Scan for the cell matching the given text and deliver its (x, y) coordinate at center. 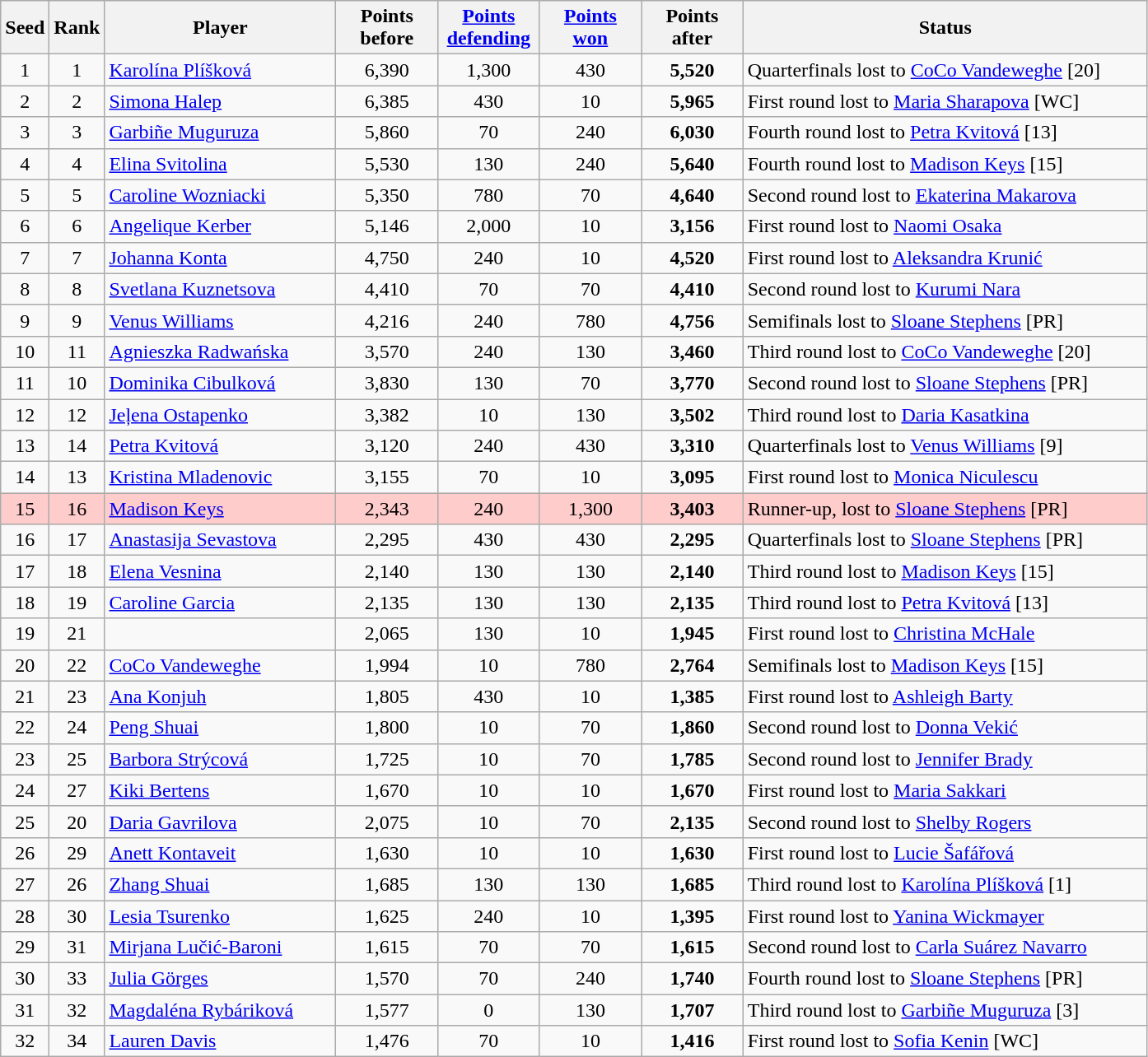
Lauren Davis (221, 1041)
Rank (77, 28)
2,065 (387, 634)
3,095 (693, 477)
Third round lost to Garbiñe Muguruza [3] (945, 1010)
5,860 (387, 133)
15 (25, 509)
Second round lost to Sloane Stephens [PR] (945, 383)
0 (489, 1010)
Fourth round lost to Sloane Stephens [PR] (945, 979)
5,350 (387, 195)
CoCo Vandeweghe (221, 665)
Second round lost to Carla Suárez Navarro (945, 948)
1,707 (693, 1010)
3,310 (693, 446)
3,120 (387, 446)
Points before (387, 28)
Magdaléna Rybáriková (221, 1010)
First round lost to Lucie Šafářová (945, 853)
First round lost to Ashleigh Barty (945, 696)
Johanna Konta (221, 258)
Caroline Garcia (221, 603)
1,800 (387, 728)
Angelique Kerber (221, 226)
1,416 (693, 1041)
Peng Shuai (221, 728)
4,216 (387, 320)
Semifinals lost to Sloane Stephens [PR] (945, 320)
3,830 (387, 383)
1,740 (693, 979)
1,805 (387, 696)
33 (77, 979)
1,385 (693, 696)
5,530 (387, 164)
Daria Gavrilova (221, 822)
Runner-up, lost to Sloane Stephens [PR] (945, 509)
1,860 (693, 728)
2,764 (693, 665)
Karolína Plíšková (221, 70)
3,570 (387, 352)
First round lost to Sofia Kenin [WC] (945, 1041)
3,382 (387, 414)
Second round lost to Kurumi Nara (945, 289)
Svetlana Kuznetsova (221, 289)
First round lost to Christina McHale (945, 634)
Second round lost to Shelby Rogers (945, 822)
Seed (25, 28)
Fourth round lost to Petra Kvitová [13] (945, 133)
3,460 (693, 352)
5,146 (387, 226)
Status (945, 28)
1,625 (387, 916)
Semifinals lost to Madison Keys [15] (945, 665)
6,030 (693, 133)
Jeļena Ostapenko (221, 414)
Anett Kontaveit (221, 853)
3,156 (693, 226)
Garbiñe Muguruza (221, 133)
Simona Halep (221, 101)
Anastasija Sevastova (221, 540)
Dominika Cibulková (221, 383)
Second round lost to Ekaterina Makarova (945, 195)
First round lost to Yanina Wickmayer (945, 916)
Ana Konjuh (221, 696)
Third round lost to Karolína Plíšková [1] (945, 884)
Venus Williams (221, 320)
First round lost to Monica Niculescu (945, 477)
Quarterfinals lost to Venus Williams [9] (945, 446)
3,770 (693, 383)
Lesia Tsurenko (221, 916)
3,155 (387, 477)
Zhang Shuai (221, 884)
Second round lost to Jennifer Brady (945, 759)
First round lost to Naomi Osaka (945, 226)
1,476 (387, 1041)
3,502 (693, 414)
Quarterfinals lost to CoCo Vandeweghe [20] (945, 70)
1,994 (387, 665)
Madison Keys (221, 509)
5,520 (693, 70)
5,965 (693, 101)
Fourth round lost to Madison Keys [15] (945, 164)
Barbora Strýcová (221, 759)
Agnieszka Radwańska (221, 352)
First round lost to Aleksandra Krunić (945, 258)
Kristina Mladenovic (221, 477)
2,075 (387, 822)
Third round lost to Petra Kvitová [13] (945, 603)
1,725 (387, 759)
6,390 (387, 70)
3,403 (693, 509)
Quarterfinals lost to Sloane Stephens [PR] (945, 540)
1,570 (387, 979)
First round lost to Maria Sakkari (945, 790)
6,385 (387, 101)
Mirjana Lučić-Baroni (221, 948)
Points after (693, 28)
Second round lost to Donna Vekić (945, 728)
4,520 (693, 258)
Petra Kvitová (221, 446)
Third round lost to CoCo Vandeweghe [20] (945, 352)
Third round lost to Daria Kasatkina (945, 414)
4,640 (693, 195)
1,785 (693, 759)
Points defending (489, 28)
5,640 (693, 164)
4,756 (693, 320)
34 (77, 1041)
Third round lost to Madison Keys [15] (945, 571)
1,395 (693, 916)
4,750 (387, 258)
28 (25, 916)
2,000 (489, 226)
Elina Svitolina (221, 164)
Elena Vesnina (221, 571)
First round lost to Maria Sharapova [WC] (945, 101)
1,577 (387, 1010)
Player (221, 28)
Points won (590, 28)
Julia Görges (221, 979)
1,945 (693, 634)
2,343 (387, 509)
Caroline Wozniacki (221, 195)
Kiki Bertens (221, 790)
